Search for the cell housing the specified text and yield its [x, y] center coordinate. 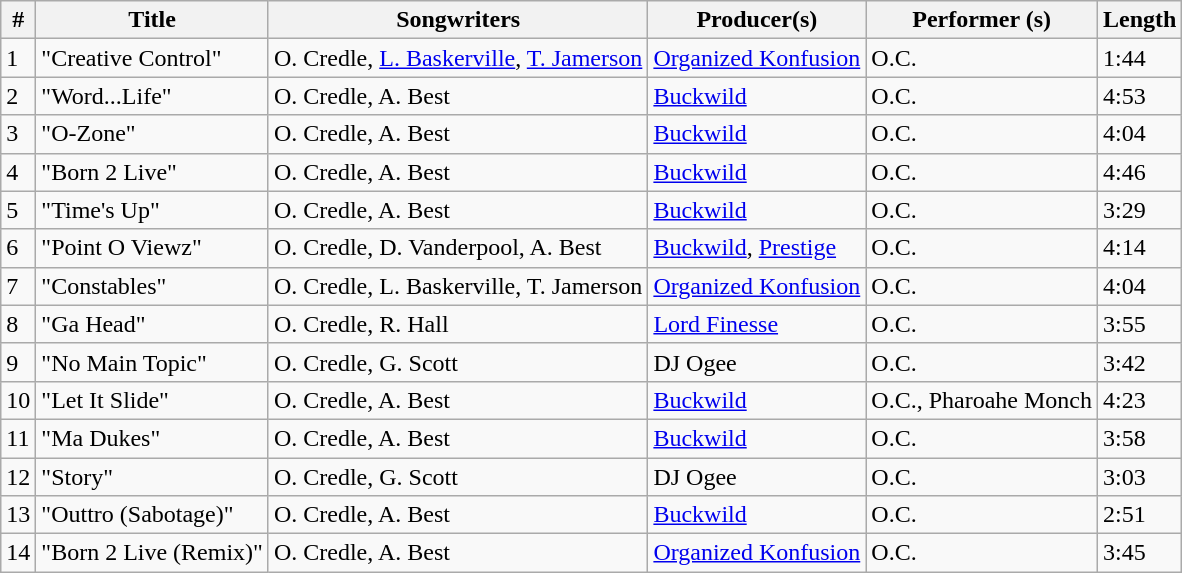
"Born 2 Live (Remix)" [152, 553]
3:29 [1139, 210]
4:46 [1139, 172]
3 [18, 134]
3:58 [1139, 438]
2:51 [1139, 515]
"Constables" [152, 286]
12 [18, 477]
5 [18, 210]
4:23 [1139, 400]
"Story" [152, 477]
1:44 [1139, 58]
Buckwild, Prestige [757, 248]
3:03 [1139, 477]
O.C., Pharoahe Monch [982, 400]
# [18, 20]
3:42 [1139, 362]
9 [18, 362]
14 [18, 553]
"Ma Dukes" [152, 438]
"O-Zone" [152, 134]
6 [18, 248]
"Ga Head" [152, 324]
"No Main Topic" [152, 362]
O. Credle, R. Hall [458, 324]
Length [1139, 20]
10 [18, 400]
"Creative Control" [152, 58]
Songwriters [458, 20]
4 [18, 172]
3:55 [1139, 324]
2 [18, 96]
"Time's Up" [152, 210]
1 [18, 58]
7 [18, 286]
"Born 2 Live" [152, 172]
Title [152, 20]
4:14 [1139, 248]
3:45 [1139, 553]
"Let It Slide" [152, 400]
11 [18, 438]
"Outtro (Sabotage)" [152, 515]
"Word...Life" [152, 96]
Producer(s) [757, 20]
Lord Finesse [757, 324]
8 [18, 324]
13 [18, 515]
"Point O Viewz" [152, 248]
Performer (s) [982, 20]
4:53 [1139, 96]
O. Credle, D. Vanderpool, A. Best [458, 248]
